Locate the cell with the specified text and output its [x, y] center coordinate. 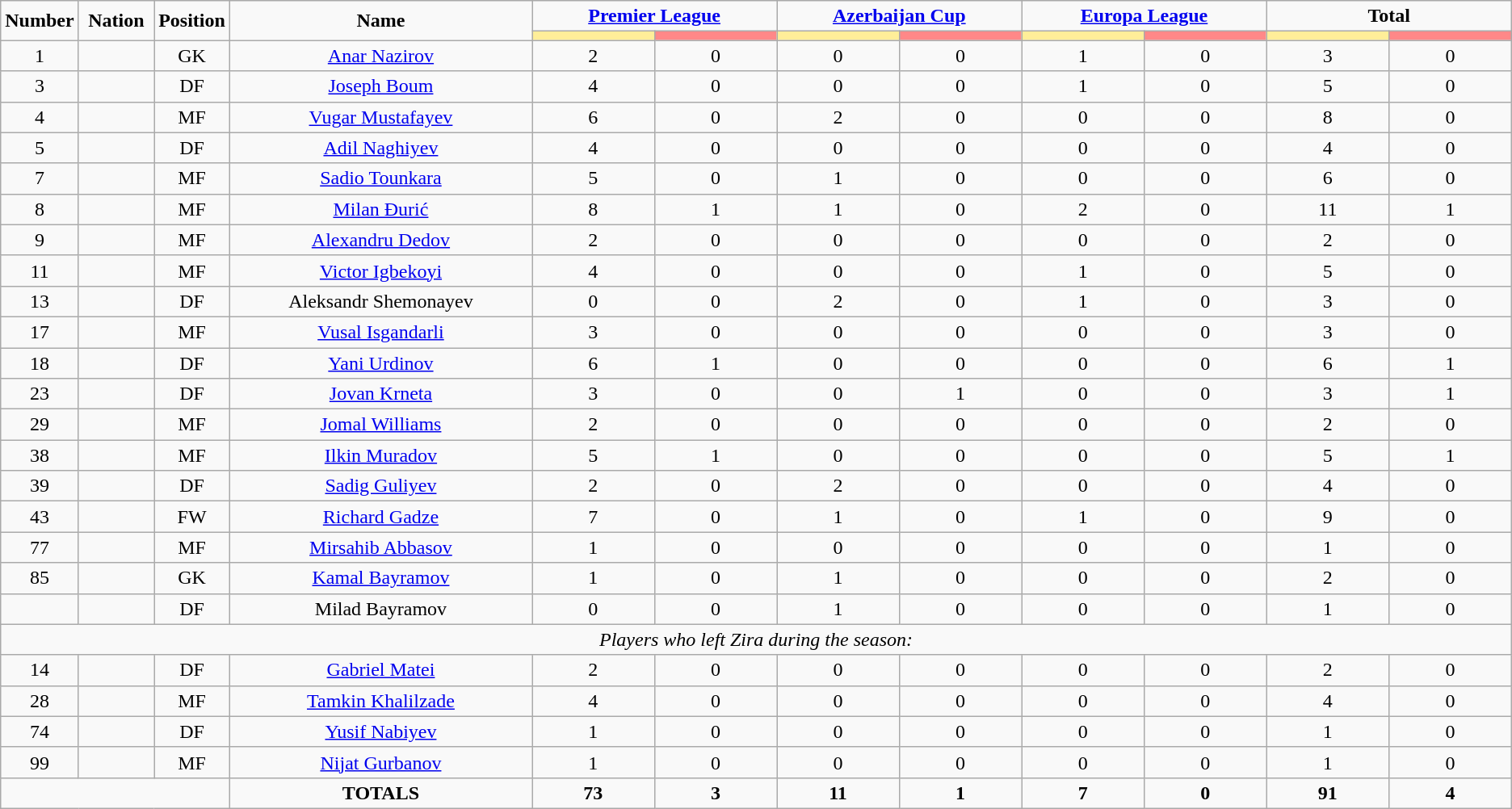
Milad Bayramov [380, 609]
38 [40, 455]
Total [1389, 16]
Sadio Tounkara [380, 178]
Mirsahib Abbasov [380, 547]
Vusal Isgandarli [380, 332]
Nijat Gurbanov [380, 762]
73 [593, 793]
FW [192, 517]
Players who left Zira during the season: [756, 639]
85 [40, 578]
Position [192, 21]
Europa League [1144, 16]
Tamkin Khalilzade [380, 701]
28 [40, 701]
Premier League [654, 16]
Gabriel Matei [380, 670]
Anar Nazirov [380, 56]
91 [1328, 793]
Azerbaijan Cup [900, 16]
Joseph Boum [380, 86]
Milan Đurić [380, 209]
43 [40, 517]
99 [40, 762]
18 [40, 363]
Number [40, 21]
Adil Naghiyev [380, 148]
Kamal Bayramov [380, 578]
Jovan Krneta [380, 394]
Yusif Nabiyev [380, 731]
Richard Gadze [380, 517]
23 [40, 394]
Nation [116, 21]
Aleksandr Shemonayev [380, 301]
Yani Urdinov [380, 363]
Alexandru Dedov [380, 240]
Sadig Guliyev [380, 486]
74 [40, 731]
77 [40, 547]
Jomal Williams [380, 425]
Victor Igbekoyi [380, 270]
13 [40, 301]
17 [40, 332]
Name [380, 21]
Ilkin Muradov [380, 455]
TOTALS [380, 793]
29 [40, 425]
14 [40, 670]
39 [40, 486]
Vugar Mustafayev [380, 117]
